Identify which cell holds the provided text, then report its (X, Y) central coordinate. 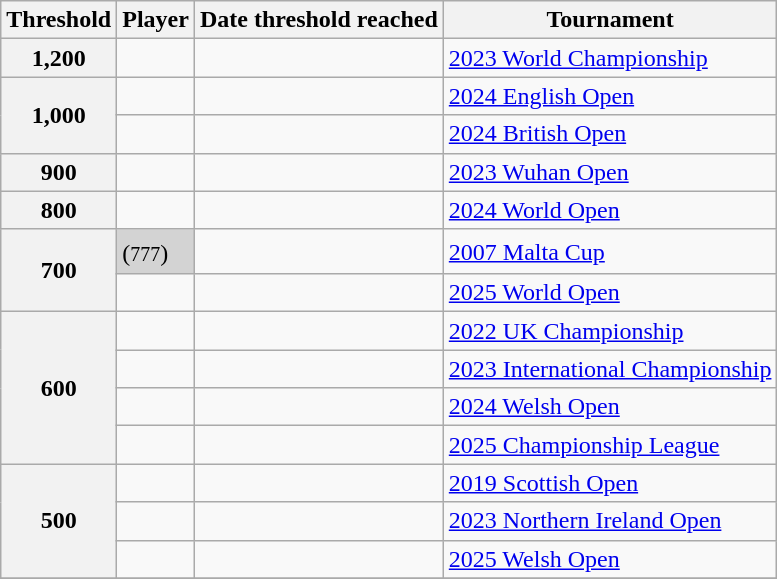
2024 World Open (610, 210)
900 (59, 172)
2025 Championship League (610, 445)
2023 Northern Ireland Open (610, 521)
2024 Welsh Open (610, 407)
500 (59, 521)
2007 Malta Cup (610, 252)
2025 World Open (610, 293)
(777) (156, 252)
700 (59, 270)
Threshold (59, 20)
2024 English Open (610, 96)
2023 International Championship (610, 369)
2023 Wuhan Open (610, 172)
Player (156, 20)
2024 British Open (610, 134)
1,200 (59, 58)
2019 Scottish Open (610, 483)
Tournament (610, 20)
1,000 (59, 115)
600 (59, 388)
800 (59, 210)
2022 UK Championship (610, 331)
Date threshold reached (318, 20)
2023 World Championship (610, 58)
2025 Welsh Open (610, 559)
